Return (x, y) of the center of cell containing provided text 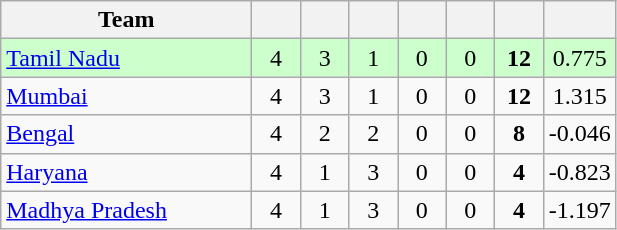
Haryana (126, 172)
-1.197 (580, 210)
-0.823 (580, 172)
Mumbai (126, 96)
-0.046 (580, 134)
Bengal (126, 134)
1.315 (580, 96)
Team (126, 20)
Madhya Pradesh (126, 210)
0.775 (580, 58)
Tamil Nadu (126, 58)
8 (520, 134)
